Find where the given text appears and provide that cell's center as [X, Y] coordinate. 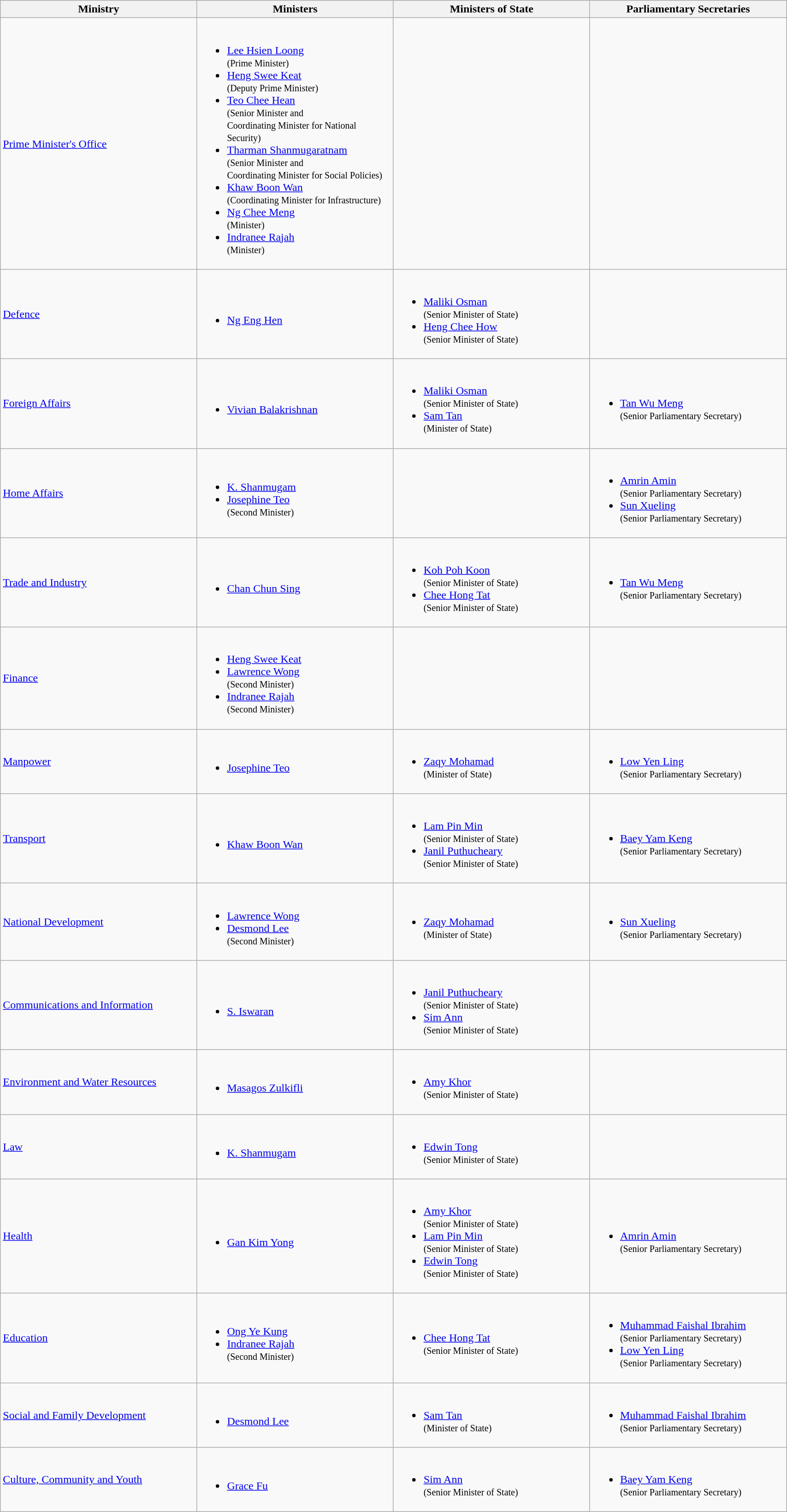
Chan Chun Sing [295, 582]
Muhammad Faishal Ibrahim(Senior Parliamentary Secretary) [688, 1415]
Foreign Affairs [99, 403]
Home Affairs [99, 493]
Masagos Zulkifli [295, 1082]
Amy Khor(Senior Minister of State)Lam Pin Min(Senior Minister of State)Edwin Tong(Senior Minister of State) [491, 1236]
Ng Eng Hen [295, 314]
Amrin Amin(Senior Parliamentary Secretary)Sun Xueling(Senior Parliamentary Secretary) [688, 493]
Law [99, 1146]
Koh Poh Koon(Senior Minister of State)Chee Hong Tat(Senior Minister of State) [491, 582]
Lam Pin Min(Senior Minister of State)Janil Puthucheary(Senior Minister of State) [491, 838]
Janil Puthucheary(Senior Minister of State)Sim Ann(Senior Minister of State) [491, 1005]
Social and Family Development [99, 1415]
Amy Khor(Senior Minister of State) [491, 1082]
Khaw Boon Wan [295, 838]
Manpower [99, 761]
Sun Xueling(Senior Parliamentary Secretary) [688, 921]
Ministry [99, 9]
Environment and Water Resources [99, 1082]
Parliamentary Secretaries [688, 9]
Prime Minister's Office [99, 144]
Lawrence WongDesmond Lee(Second Minister) [295, 921]
S. Iswaran [295, 1005]
Vivian Balakrishnan [295, 403]
Maliki Osman(Senior Minister of State)Heng Chee How(Senior Minister of State) [491, 314]
Low Yen Ling(Senior Parliamentary Secretary) [688, 761]
Grace Fu [295, 1480]
K. Shanmugam [295, 1146]
Edwin Tong(Senior Minister of State) [491, 1146]
Ong Ye KungIndranee Rajah(Second Minister) [295, 1338]
Health [99, 1236]
Communications and Information [99, 1005]
Trade and Industry [99, 582]
Sam Tan(Minister of State) [491, 1415]
Heng Swee KeatLawrence Wong(Second Minister)Indranee Rajah(Second Minister) [295, 678]
National Development [99, 921]
Ministers [295, 9]
Defence [99, 314]
Desmond Lee [295, 1415]
Culture, Community and Youth [99, 1480]
Muhammad Faishal Ibrahim(Senior Parliamentary Secretary)Low Yen Ling(Senior Parliamentary Secretary) [688, 1338]
Josephine Teo [295, 761]
Finance [99, 678]
Ministers of State [491, 9]
K. ShanmugamJosephine Teo(Second Minister) [295, 493]
Sim Ann(Senior Minister of State) [491, 1480]
Chee Hong Tat(Senior Minister of State) [491, 1338]
Education [99, 1338]
Maliki Osman(Senior Minister of State)Sam Tan(Minister of State) [491, 403]
Transport [99, 838]
Amrin Amin(Senior Parliamentary Secretary) [688, 1236]
Gan Kim Yong [295, 1236]
